Scan for the cell matching the given text and deliver its [x, y] coordinate at center. 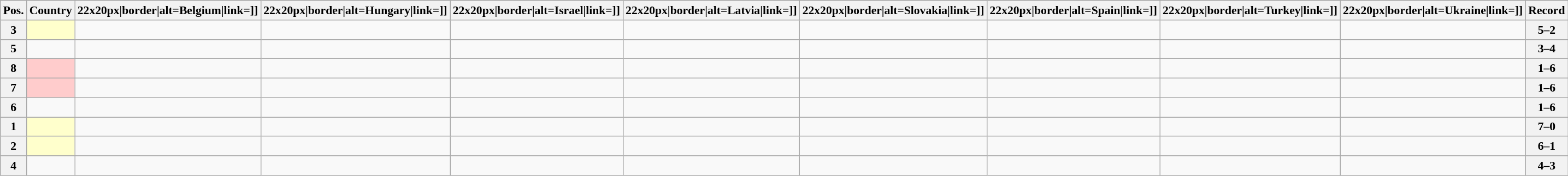
7 [14, 88]
8 [14, 69]
22x20px|border|alt=Israel|link=]] [537, 10]
Record [1546, 10]
5–2 [1546, 30]
Pos. [14, 10]
6–1 [1546, 147]
5 [14, 49]
22x20px|border|alt=Ukraine|link=]] [1433, 10]
4–3 [1546, 166]
22x20px|border|alt=Turkey|link=]] [1250, 10]
22x20px|border|alt=Latvia|link=]] [711, 10]
4 [14, 166]
3–4 [1546, 49]
22x20px|border|alt=Slovakia|link=]] [894, 10]
2 [14, 147]
6 [14, 107]
Country [51, 10]
22x20px|border|alt=Hungary|link=]] [355, 10]
1 [14, 127]
22x20px|border|alt=Belgium|link=]] [168, 10]
22x20px|border|alt=Spain|link=]] [1074, 10]
7–0 [1546, 127]
3 [14, 30]
